Output the (X, Y) coordinate of the center of the cell containing the given text.  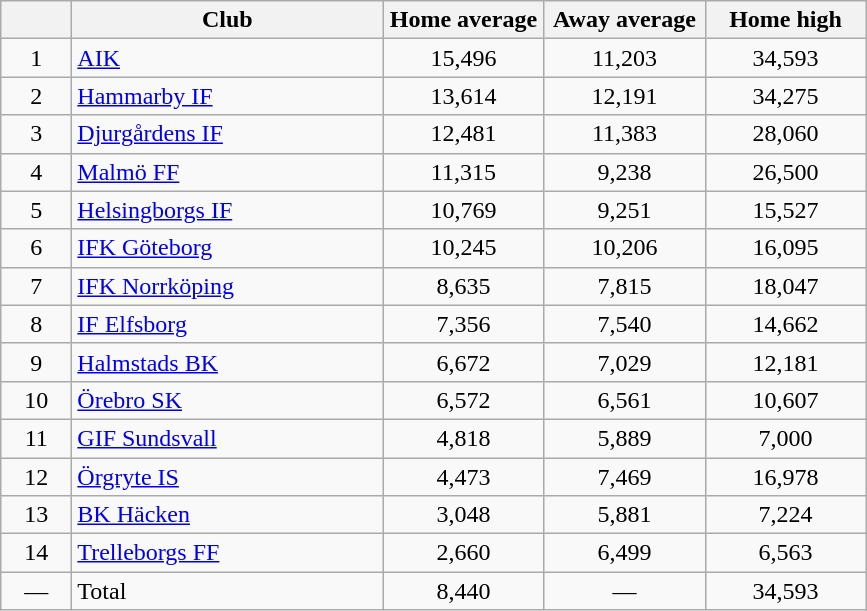
34,275 (786, 96)
Malmö FF (228, 172)
16,095 (786, 248)
14 (36, 553)
Örgryte IS (228, 477)
28,060 (786, 134)
6 (36, 248)
11,383 (624, 134)
2,660 (464, 553)
2 (36, 96)
16,978 (786, 477)
6,672 (464, 362)
Trelleborgs FF (228, 553)
GIF Sundsvall (228, 438)
6,561 (624, 400)
3 (36, 134)
12,181 (786, 362)
Away average (624, 20)
14,662 (786, 324)
15,496 (464, 58)
11,203 (624, 58)
8 (36, 324)
8,440 (464, 591)
7,224 (786, 515)
Helsingborgs IF (228, 210)
Hammarby IF (228, 96)
4,818 (464, 438)
12 (36, 477)
26,500 (786, 172)
13,614 (464, 96)
18,047 (786, 286)
10,206 (624, 248)
Halmstads BK (228, 362)
5 (36, 210)
IFK Norrköping (228, 286)
10,245 (464, 248)
5,889 (624, 438)
6,499 (624, 553)
6,572 (464, 400)
4,473 (464, 477)
9,238 (624, 172)
7,029 (624, 362)
1 (36, 58)
9,251 (624, 210)
15,527 (786, 210)
8,635 (464, 286)
11,315 (464, 172)
7 (36, 286)
Örebro SK (228, 400)
6,563 (786, 553)
7,540 (624, 324)
7,000 (786, 438)
12,191 (624, 96)
Home high (786, 20)
5,881 (624, 515)
Total (228, 591)
Club (228, 20)
7,356 (464, 324)
Djurgårdens IF (228, 134)
13 (36, 515)
BK Häcken (228, 515)
3,048 (464, 515)
10 (36, 400)
Home average (464, 20)
IF Elfsborg (228, 324)
12,481 (464, 134)
4 (36, 172)
9 (36, 362)
10,769 (464, 210)
10,607 (786, 400)
IFK Göteborg (228, 248)
7,815 (624, 286)
11 (36, 438)
7,469 (624, 477)
AIK (228, 58)
